Capture the cell that displays the provided text and extract its [X, Y] central coordinate. 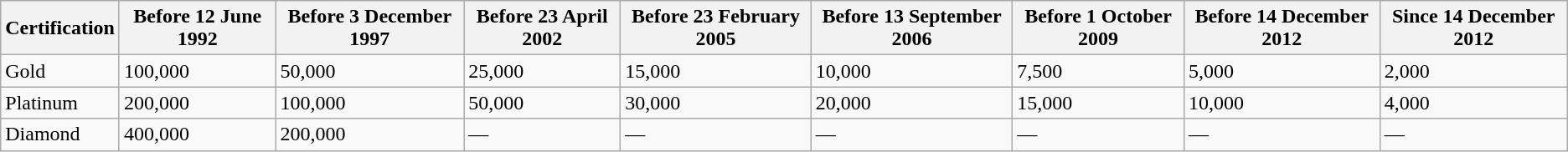
Before 1 October 2009 [1099, 28]
30,000 [716, 103]
5,000 [1282, 71]
Diamond [60, 134]
Before 13 September 2006 [911, 28]
Before 23 February 2005 [716, 28]
4,000 [1473, 103]
Before 3 December 1997 [370, 28]
2,000 [1473, 71]
Gold [60, 71]
Certification [60, 28]
Before 12 June 1992 [198, 28]
20,000 [911, 103]
Before 14 December 2012 [1282, 28]
Since 14 December 2012 [1473, 28]
Platinum [60, 103]
25,000 [543, 71]
400,000 [198, 134]
Before 23 April 2002 [543, 28]
7,500 [1099, 71]
